Output the (x, y) coordinate of the center of the cell containing the given text.  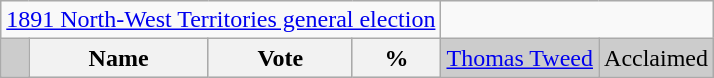
Acclaimed (656, 58)
Name (119, 58)
% (396, 58)
Vote (280, 58)
1891 North-West Territories general election (221, 20)
Thomas Tweed (520, 58)
